Detect which cell encompasses the target text, then output its [X, Y] center coordinate. 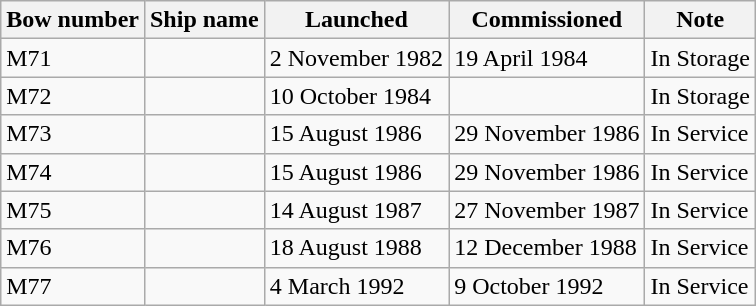
Ship name [204, 20]
Launched [356, 20]
Commissioned [547, 20]
19 April 1984 [547, 58]
M77 [73, 286]
M74 [73, 172]
14 August 1987 [356, 210]
M71 [73, 58]
Note [700, 20]
4 March 1992 [356, 286]
27 November 1987 [547, 210]
2 November 1982 [356, 58]
Bow number [73, 20]
M75 [73, 210]
10 October 1984 [356, 96]
18 August 1988 [356, 248]
12 December 1988 [547, 248]
9 October 1992 [547, 286]
M72 [73, 96]
M73 [73, 134]
M76 [73, 248]
